Provide the (x, y) coordinate of the cell's center where the given text is located.  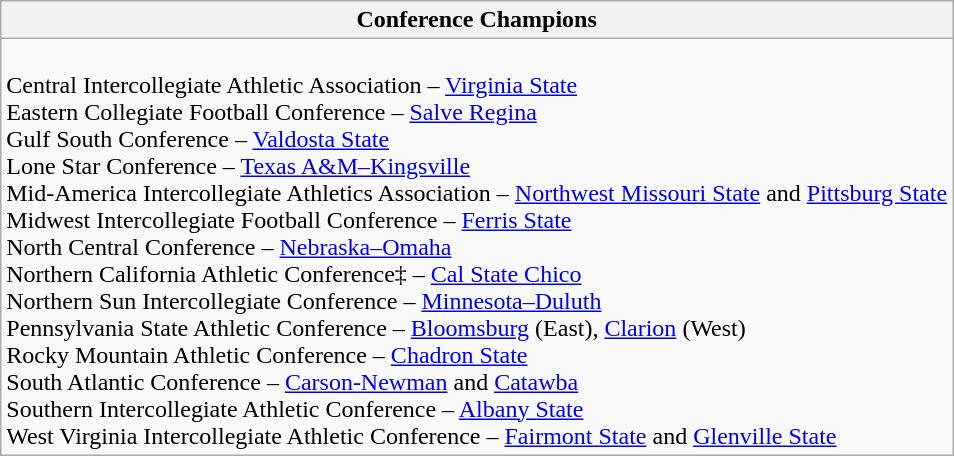
Conference Champions (477, 20)
